Capture the cell that displays the provided text and extract its (x, y) central coordinate. 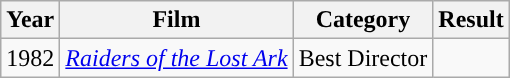
Best Director (363, 58)
Result (471, 20)
Category (363, 20)
1982 (30, 58)
Raiders of the Lost Ark (176, 58)
Year (30, 20)
Film (176, 20)
